Search for the cell housing the specified text and yield its (x, y) center coordinate. 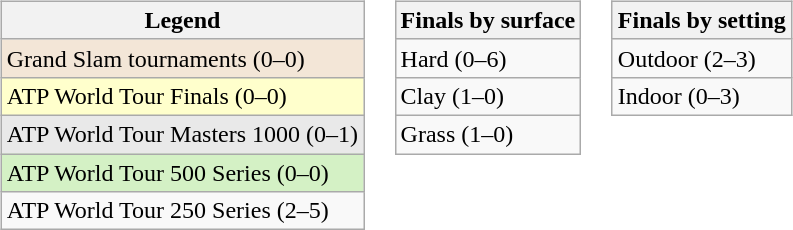
Finals by setting (702, 20)
ATP World Tour 250 Series (2–5) (182, 211)
Finals by surface (488, 20)
Grass (1–0) (488, 134)
Outdoor (2–3) (702, 58)
ATP World Tour 500 Series (0–0) (182, 173)
Hard (0–6) (488, 58)
Legend (182, 20)
ATP World Tour Masters 1000 (0–1) (182, 134)
Clay (1–0) (488, 96)
ATP World Tour Finals (0–0) (182, 96)
Grand Slam tournaments (0–0) (182, 58)
Indoor (0–3) (702, 96)
